Return the (x, y) coordinate for the center point of the cell that contains the specified text.  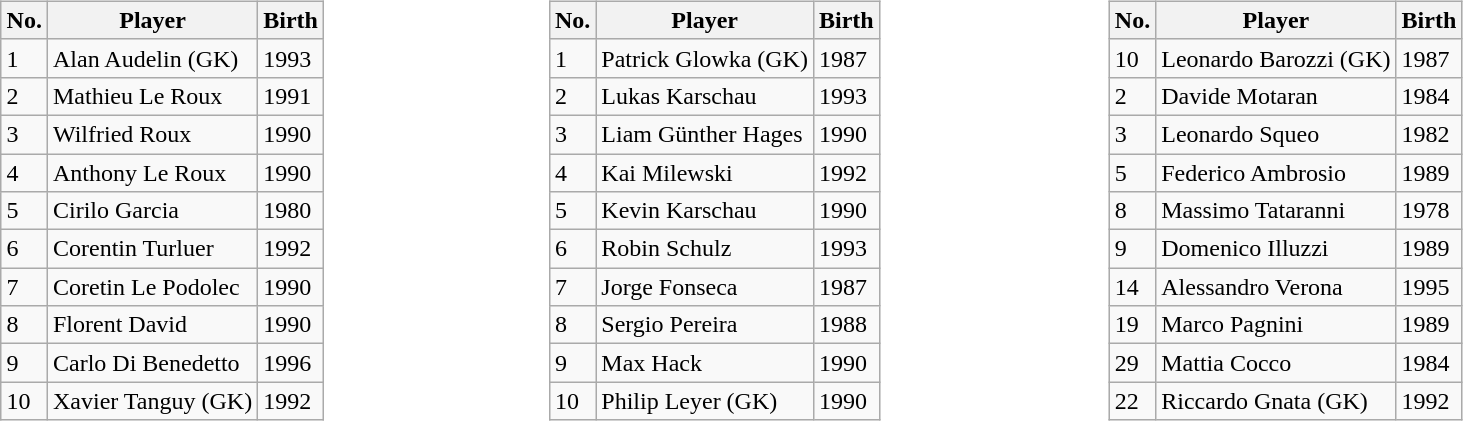
Carlo Di Benedetto (152, 363)
Patrick Glowka (GK) (705, 58)
Davide Motaran (1276, 96)
1988 (846, 325)
Cirilo Garcia (152, 211)
Wilfried Roux (152, 134)
Alan Audelin (GK) (152, 58)
Coretin Le Podolec (152, 287)
Liam Günther Hages (705, 134)
1996 (291, 363)
Sergio Pereira (705, 325)
Federico Ambrosio (1276, 173)
Corentin Turluer (152, 249)
Massimo Tataranni (1276, 211)
Riccardo Gnata (GK) (1276, 401)
29 (1132, 363)
1995 (1429, 287)
Kai Milewski (705, 173)
Alessandro Verona (1276, 287)
Max Hack (705, 363)
Robin Schulz (705, 249)
1978 (1429, 211)
Mattia Cocco (1276, 363)
Leonardo Squeo (1276, 134)
Marco Pagnini (1276, 325)
Kevin Karschau (705, 211)
1991 (291, 96)
Mathieu Le Roux (152, 96)
Jorge Fonseca (705, 287)
Anthony Le Roux (152, 173)
Lukas Karschau (705, 96)
Leonardo Barozzi (GK) (1276, 58)
19 (1132, 325)
14 (1132, 287)
1982 (1429, 134)
Domenico Illuzzi (1276, 249)
1980 (291, 211)
Xavier Tanguy (GK) (152, 401)
Florent David (152, 325)
22 (1132, 401)
Philip Leyer (GK) (705, 401)
